From the cell containing the given text, extract its center point as [X, Y] coordinate. 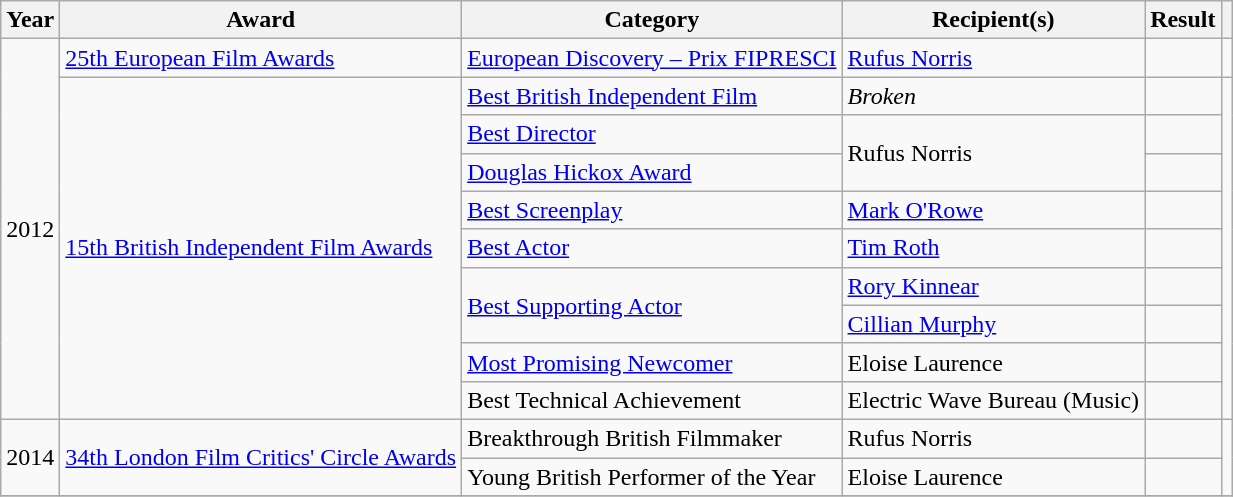
European Discovery – Prix FIPRESCI [652, 58]
Douglas Hickox Award [652, 172]
2012 [30, 230]
34th London Film Critics' Circle Awards [261, 457]
Best Supporting Actor [652, 305]
Electric Wave Bureau (Music) [994, 400]
Mark O'Rowe [994, 210]
Recipient(s) [994, 20]
2014 [30, 457]
Rory Kinnear [994, 286]
Best Director [652, 134]
Most Promising Newcomer [652, 362]
Best Actor [652, 248]
Cillian Murphy [994, 324]
Best British Independent Film [652, 96]
Result [1183, 20]
Tim Roth [994, 248]
Category [652, 20]
Best Screenplay [652, 210]
Young British Performer of the Year [652, 477]
Year [30, 20]
15th British Independent Film Awards [261, 248]
Award [261, 20]
Breakthrough British Filmmaker [652, 438]
Best Technical Achievement [652, 400]
25th European Film Awards [261, 58]
Broken [994, 96]
